Detect which cell encompasses the target text, then output its [x, y] center coordinate. 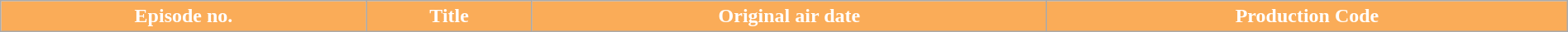
Title [449, 16]
Production Code [1307, 16]
Original air date [789, 16]
Episode no. [184, 16]
